Identify which cell holds the provided text, then report its [X, Y] central coordinate. 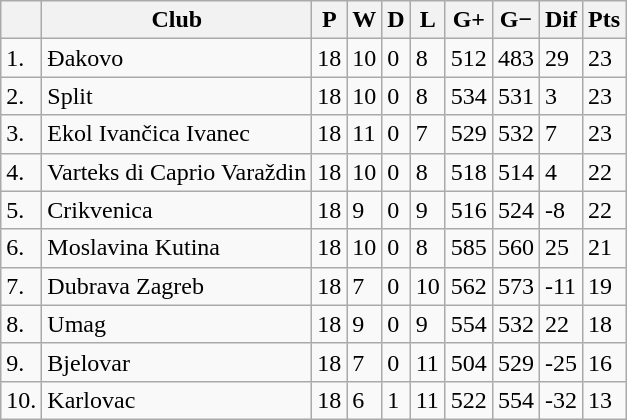
-11 [560, 286]
Umag [177, 324]
D [396, 20]
562 [468, 286]
7. [22, 286]
Crikvenica [177, 210]
Club [177, 20]
29 [560, 58]
514 [516, 172]
573 [516, 286]
Varteks di Caprio Varaždin [177, 172]
Split [177, 96]
13 [604, 400]
L [428, 20]
3. [22, 134]
-32 [560, 400]
G+ [468, 20]
483 [516, 58]
Dubrava Zagreb [177, 286]
4. [22, 172]
Karlovac [177, 400]
524 [516, 210]
Ekol Ivančica Ivanec [177, 134]
3 [560, 96]
560 [516, 248]
21 [604, 248]
Moslavina Kutina [177, 248]
504 [468, 362]
522 [468, 400]
Pts [604, 20]
534 [468, 96]
P [330, 20]
4 [560, 172]
-25 [560, 362]
6. [22, 248]
10. [22, 400]
G− [516, 20]
1. [22, 58]
Bjelovar [177, 362]
25 [560, 248]
585 [468, 248]
516 [468, 210]
531 [516, 96]
-8 [560, 210]
518 [468, 172]
Dif [560, 20]
Đakovo [177, 58]
19 [604, 286]
W [364, 20]
8. [22, 324]
2. [22, 96]
1 [396, 400]
512 [468, 58]
5. [22, 210]
16 [604, 362]
9. [22, 362]
6 [364, 400]
